Output the [x, y] coordinate of the center of the cell containing the given text.  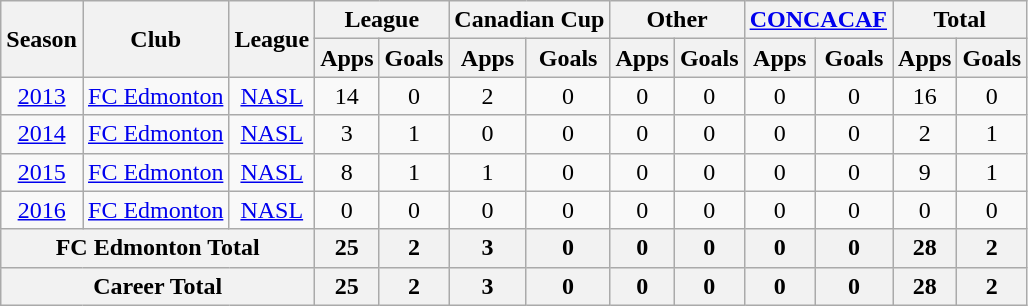
14 [347, 96]
FC Edmonton Total [158, 248]
8 [347, 172]
Season [42, 39]
CONCACAF [818, 20]
9 [925, 172]
2013 [42, 96]
2015 [42, 172]
2014 [42, 134]
Club [155, 39]
Total [960, 20]
2016 [42, 210]
Other [677, 20]
Career Total [158, 286]
16 [925, 96]
Canadian Cup [530, 20]
